Output the [x, y] coordinate of the center of the cell containing the given text.  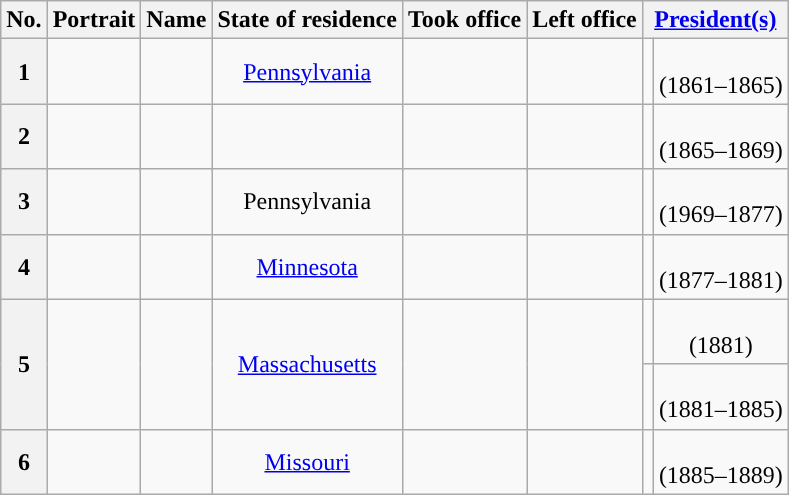
(1881–1885) [720, 396]
Took office [464, 20]
(1881) [720, 332]
Massachusetts [308, 364]
1 [24, 72]
Missouri [308, 462]
2 [24, 136]
State of residence [308, 20]
President(s) [715, 20]
(1861–1865) [720, 72]
6 [24, 462]
Minnesota [308, 266]
3 [24, 202]
(1885–1889) [720, 462]
Portrait [94, 20]
Name [176, 20]
No. [24, 20]
(1877–1881) [720, 266]
Left office [585, 20]
(1865–1869) [720, 136]
(1969–1877) [720, 202]
4 [24, 266]
5 [24, 364]
